Determine the (X, Y) coordinate at the center of the cell enclosing the given text.  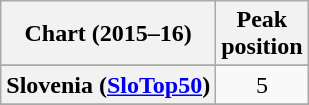
Chart (2015–16) (108, 34)
5 (262, 85)
Slovenia (SloTop50) (108, 85)
Peakposition (262, 34)
